Locate the cell with the specified text and output its [x, y] center coordinate. 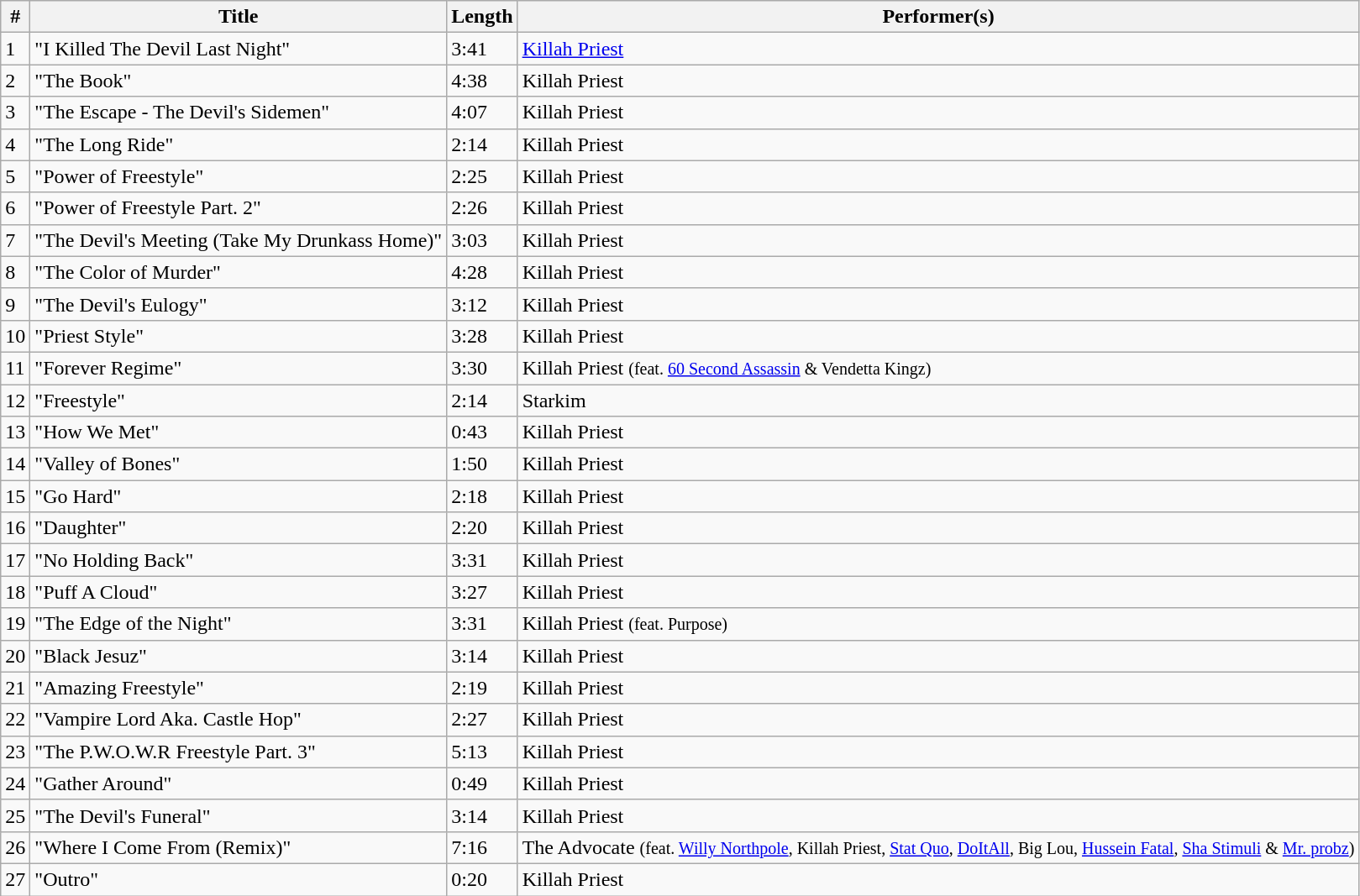
"Amazing Freestyle" [239, 688]
16 [15, 528]
The Advocate (feat. Willy Northpole, Killah Priest, Stat Quo, DoItAll, Big Lou, Hussein Fatal, Sha Stimuli & Mr. probz) [938, 847]
"How We Met" [239, 432]
0:43 [482, 432]
"The Edge of the Night" [239, 624]
"Priest Style" [239, 336]
4:28 [482, 272]
"The Devil's Eulogy" [239, 304]
"Outro" [239, 879]
6 [15, 208]
"Go Hard" [239, 496]
Title [239, 17]
"I Killed The Devil Last Night" [239, 49]
2 [15, 81]
9 [15, 304]
"The Color of Murder" [239, 272]
3:03 [482, 240]
"Puff A Cloud" [239, 592]
27 [15, 879]
5:13 [482, 752]
2:25 [482, 176]
25 [15, 815]
2:19 [482, 688]
2:20 [482, 528]
7:16 [482, 847]
Killah Priest (feat. 60 Second Assassin & Vendetta Kingz) [938, 368]
"Vampire Lord Aka. Castle Hop" [239, 720]
3:12 [482, 304]
7 [15, 240]
26 [15, 847]
3 [15, 113]
23 [15, 752]
Length [482, 17]
"Valley of Bones" [239, 464]
12 [15, 401]
20 [15, 656]
8 [15, 272]
"The P.W.O.W.R Freestyle Part. 3" [239, 752]
# [15, 17]
Killah Priest (feat. Purpose) [938, 624]
"The Devil's Meeting (Take My Drunkass Home)" [239, 240]
4:38 [482, 81]
"Power of Freestyle" [239, 176]
14 [15, 464]
1 [15, 49]
"Forever Regime" [239, 368]
3:28 [482, 336]
19 [15, 624]
2:27 [482, 720]
2:26 [482, 208]
22 [15, 720]
4 [15, 144]
0:20 [482, 879]
"Gather Around" [239, 783]
"The Escape - The Devil's Sidemen" [239, 113]
3:41 [482, 49]
Performer(s) [938, 17]
17 [15, 560]
"The Long Ride" [239, 144]
"Black Jesuz" [239, 656]
2:18 [482, 496]
"Daughter" [239, 528]
24 [15, 783]
"The Book" [239, 81]
"Power of Freestyle Part. 2" [239, 208]
0:49 [482, 783]
21 [15, 688]
"The Devil's Funeral" [239, 815]
11 [15, 368]
1:50 [482, 464]
"Freestyle" [239, 401]
3:30 [482, 368]
5 [15, 176]
Starkim [938, 401]
13 [15, 432]
3:27 [482, 592]
"No Holding Back" [239, 560]
4:07 [482, 113]
18 [15, 592]
"Where I Come From (Remix)" [239, 847]
10 [15, 336]
15 [15, 496]
